Locate the cell with the specified text and output its (X, Y) center coordinate. 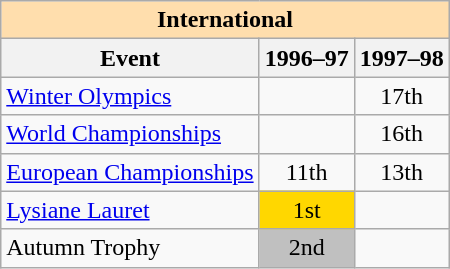
1996–97 (306, 58)
16th (402, 134)
1st (306, 210)
International (225, 20)
Winter Olympics (130, 96)
World Championships (130, 134)
17th (402, 96)
11th (306, 172)
2nd (306, 248)
Event (130, 58)
Lysiane Lauret (130, 210)
European Championships (130, 172)
13th (402, 172)
Autumn Trophy (130, 248)
1997–98 (402, 58)
